Determine the [x, y] coordinate at the center of the cell enclosing the given text.  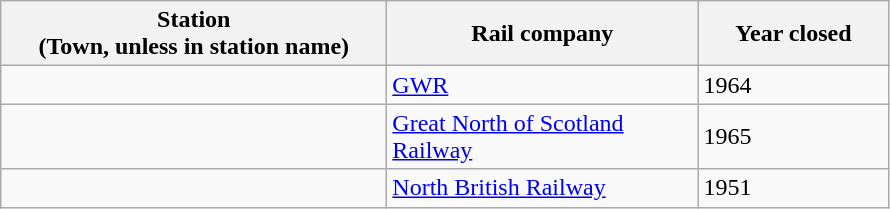
Year closed [794, 34]
1964 [794, 85]
Station(Town, unless in station name) [194, 34]
North British Railway [542, 188]
GWR [542, 85]
Great North of Scotland Railway [542, 136]
1965 [794, 136]
Rail company [542, 34]
1951 [794, 188]
